Locate the cell with the specified text and output its [X, Y] center coordinate. 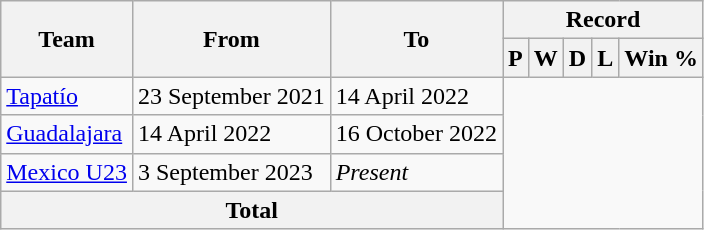
P [516, 58]
Total [252, 210]
W [546, 58]
23 September 2021 [231, 96]
Tapatío [67, 96]
Win % [662, 58]
L [606, 58]
3 September 2023 [231, 172]
Present [416, 172]
Record [604, 20]
Guadalajara [67, 134]
To [416, 39]
D [577, 58]
16 October 2022 [416, 134]
Team [67, 39]
Mexico U23 [67, 172]
From [231, 39]
